Output the [X, Y] coordinate of the center of the cell containing the given text.  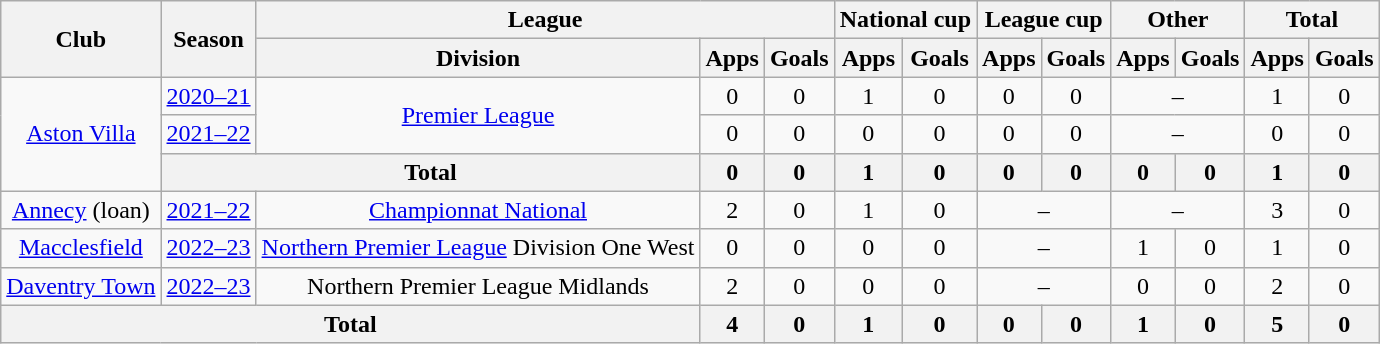
Division [478, 58]
Aston Villa [81, 134]
League cup [1044, 20]
National cup [905, 20]
Northern Premier League Division One West [478, 248]
Club [81, 39]
5 [1277, 324]
Annecy (loan) [81, 210]
Championnat National [478, 210]
3 [1277, 210]
Other [1178, 20]
4 [732, 324]
Season [208, 39]
Daventry Town [81, 286]
Premier League [478, 115]
2020–21 [208, 96]
Macclesfield [81, 248]
League [545, 20]
Northern Premier League Midlands [478, 286]
